For the text-containing cell, return its midpoint in (X, Y) coordinate format. 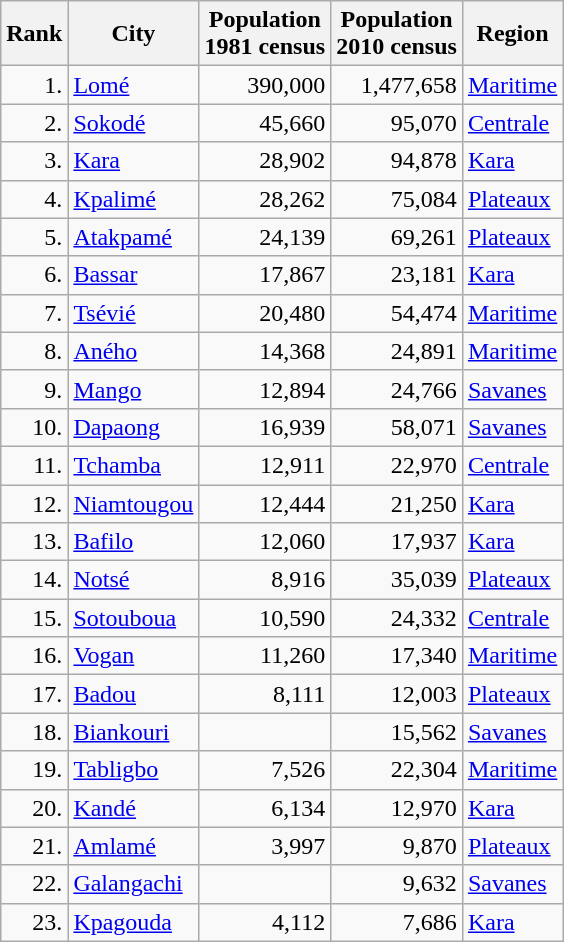
14,368 (265, 351)
18. (34, 732)
Atakpamé (134, 237)
Mango (134, 389)
7,686 (397, 922)
69,261 (397, 237)
9,870 (397, 846)
12,060 (265, 542)
12,444 (265, 503)
22. (34, 884)
Badou (134, 694)
12,970 (397, 808)
8,916 (265, 580)
10. (34, 427)
Kandé (134, 808)
4. (34, 199)
23. (34, 922)
22,304 (397, 770)
Sotouboua (134, 618)
Amlamé (134, 846)
75,084 (397, 199)
15,562 (397, 732)
94,878 (397, 161)
13. (34, 542)
19. (34, 770)
12,003 (397, 694)
17,937 (397, 542)
6. (34, 275)
17,340 (397, 656)
Niamtougou (134, 503)
24,139 (265, 237)
17,867 (265, 275)
24,332 (397, 618)
12,911 (265, 465)
Rank (34, 34)
City (134, 34)
16,939 (265, 427)
54,474 (397, 313)
16. (34, 656)
Lomé (134, 85)
8. (34, 351)
7. (34, 313)
28,902 (265, 161)
Population2010 census (397, 34)
Tchamba (134, 465)
58,071 (397, 427)
5. (34, 237)
Biankouri (134, 732)
3,997 (265, 846)
3. (34, 161)
20. (34, 808)
Galangachi (134, 884)
Notsé (134, 580)
1. (34, 85)
10,590 (265, 618)
Tsévié (134, 313)
Region (512, 34)
45,660 (265, 123)
28,262 (265, 199)
Vogan (134, 656)
9. (34, 389)
Population1981 census (265, 34)
35,039 (397, 580)
9,632 (397, 884)
14. (34, 580)
24,766 (397, 389)
Bafilo (134, 542)
8,111 (265, 694)
Dapaong (134, 427)
22,970 (397, 465)
Aného (134, 351)
21. (34, 846)
Kpagouda (134, 922)
20,480 (265, 313)
2. (34, 123)
21,250 (397, 503)
Sokodé (134, 123)
23,181 (397, 275)
12. (34, 503)
Tabligbo (134, 770)
15. (34, 618)
1,477,658 (397, 85)
11. (34, 465)
24,891 (397, 351)
95,070 (397, 123)
17. (34, 694)
Bassar (134, 275)
11,260 (265, 656)
390,000 (265, 85)
7,526 (265, 770)
12,894 (265, 389)
Kpalimé (134, 199)
6,134 (265, 808)
4,112 (265, 922)
